Find where the given text appears and provide that cell's center as [x, y] coordinate. 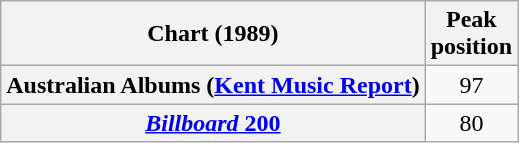
Chart (1989) [213, 34]
97 [471, 85]
Australian Albums (Kent Music Report) [213, 85]
80 [471, 123]
Peakposition [471, 34]
Billboard 200 [213, 123]
